Determine the [X, Y] coordinate at the center of the cell enclosing the given text.  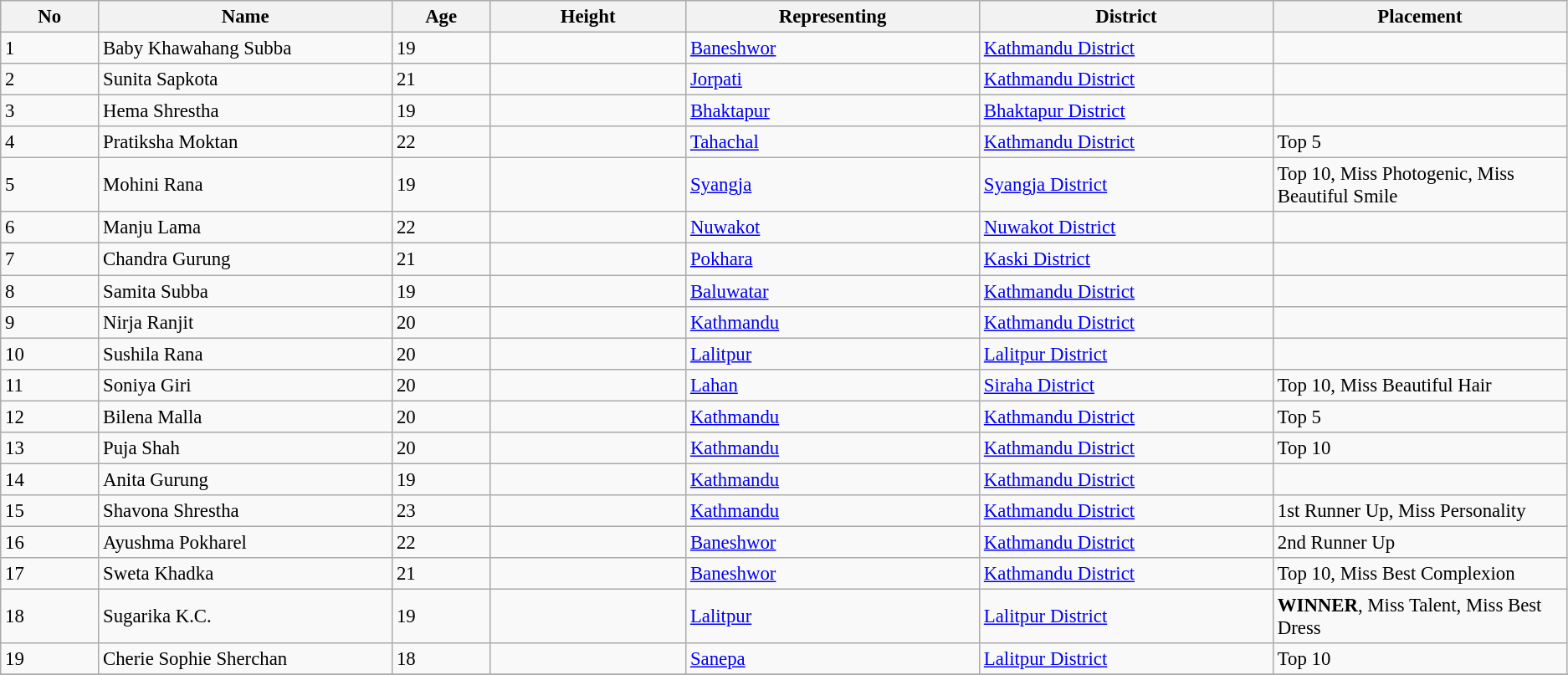
Manju Lama [246, 228]
Age [442, 17]
Pokhara [833, 259]
11 [50, 385]
5 [50, 186]
Bhaktapur District [1126, 111]
Siraha District [1126, 385]
Sushila Rana [246, 354]
23 [442, 511]
Kaski District [1126, 259]
Placement [1419, 17]
Puja Shah [246, 448]
Ayushma Pokharel [246, 542]
Baluwatar [833, 291]
Bhaktapur [833, 111]
Top 10, Miss Photogenic, Miss Beautiful Smile [1419, 186]
Lahan [833, 385]
2 [50, 79]
Tahachal [833, 142]
Nuwakot [833, 228]
8 [50, 291]
Bilena Malla [246, 417]
No [50, 17]
4 [50, 142]
Representing [833, 17]
District [1126, 17]
Nuwakot District [1126, 228]
6 [50, 228]
1st Runner Up, Miss Personality [1419, 511]
Sugarika K.C. [246, 617]
Syangja District [1126, 186]
Cherie Sophie Sherchan [246, 659]
Anita Gurung [246, 479]
Nirja Ranjit [246, 322]
16 [50, 542]
Syangja [833, 186]
15 [50, 511]
Name [246, 17]
Samita Subba [246, 291]
3 [50, 111]
Sweta Khadka [246, 574]
Soniya Giri [246, 385]
10 [50, 354]
Mohini Rana [246, 186]
Chandra Gurung [246, 259]
WINNER, Miss Talent, Miss Best Dress [1419, 617]
Sunita Sapkota [246, 79]
12 [50, 417]
Height [588, 17]
Baby Khawahang Subba [246, 49]
Hema Shrestha [246, 111]
13 [50, 448]
Top 10, Miss Beautiful Hair [1419, 385]
Shavona Shrestha [246, 511]
Top 10, Miss Best Complexion [1419, 574]
2nd Runner Up [1419, 542]
14 [50, 479]
17 [50, 574]
Pratiksha Moktan [246, 142]
1 [50, 49]
Jorpati [833, 79]
7 [50, 259]
Sanepa [833, 659]
9 [50, 322]
